Provide the [X, Y] coordinate of the cell's center where the given text is located.  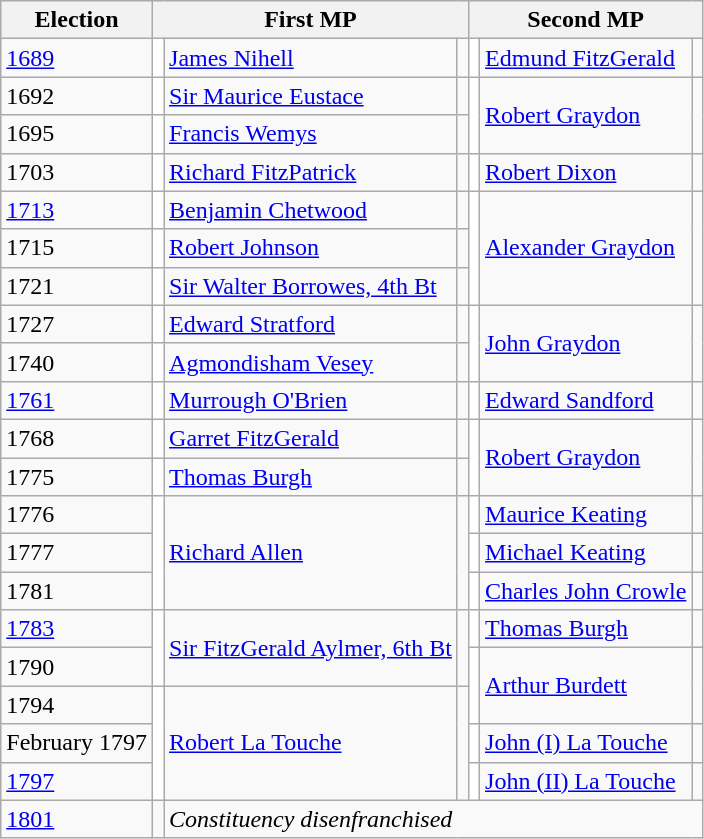
Sir Walter Borrowes, 4th Bt [311, 286]
John (I) La Touche [586, 743]
Arthur Burdett [586, 686]
1790 [77, 667]
Maurice Keating [586, 515]
Benjamin Chetwood [311, 210]
1797 [77, 781]
Election [77, 20]
1775 [77, 477]
John Graydon [586, 343]
1761 [77, 400]
Murrough O'Brien [311, 400]
1703 [77, 172]
1768 [77, 438]
1689 [77, 58]
James Nihell [311, 58]
1740 [77, 362]
Alexander Graydon [586, 248]
Robert Dixon [586, 172]
Robert La Touche [311, 743]
Sir Maurice Eustace [311, 96]
1727 [77, 324]
Edward Sandford [586, 400]
Constituency disenfranchised [434, 819]
Second MP [585, 20]
1692 [77, 96]
Richard Allen [311, 553]
1777 [77, 553]
February 1797 [77, 743]
Michael Keating [586, 553]
1776 [77, 515]
1781 [77, 591]
1713 [77, 210]
1783 [77, 629]
1801 [77, 819]
Sir FitzGerald Aylmer, 6th Bt [311, 648]
1715 [77, 248]
1721 [77, 286]
Robert Johnson [311, 248]
1695 [77, 134]
Edmund FitzGerald [586, 58]
Garret FitzGerald [311, 438]
Edward Stratford [311, 324]
Richard FitzPatrick [311, 172]
First MP [310, 20]
John (II) La Touche [586, 781]
Francis Wemys [311, 134]
Charles John Crowle [586, 591]
Agmondisham Vesey [311, 362]
1794 [77, 705]
